Search for the cell housing the specified text and yield its (X, Y) center coordinate. 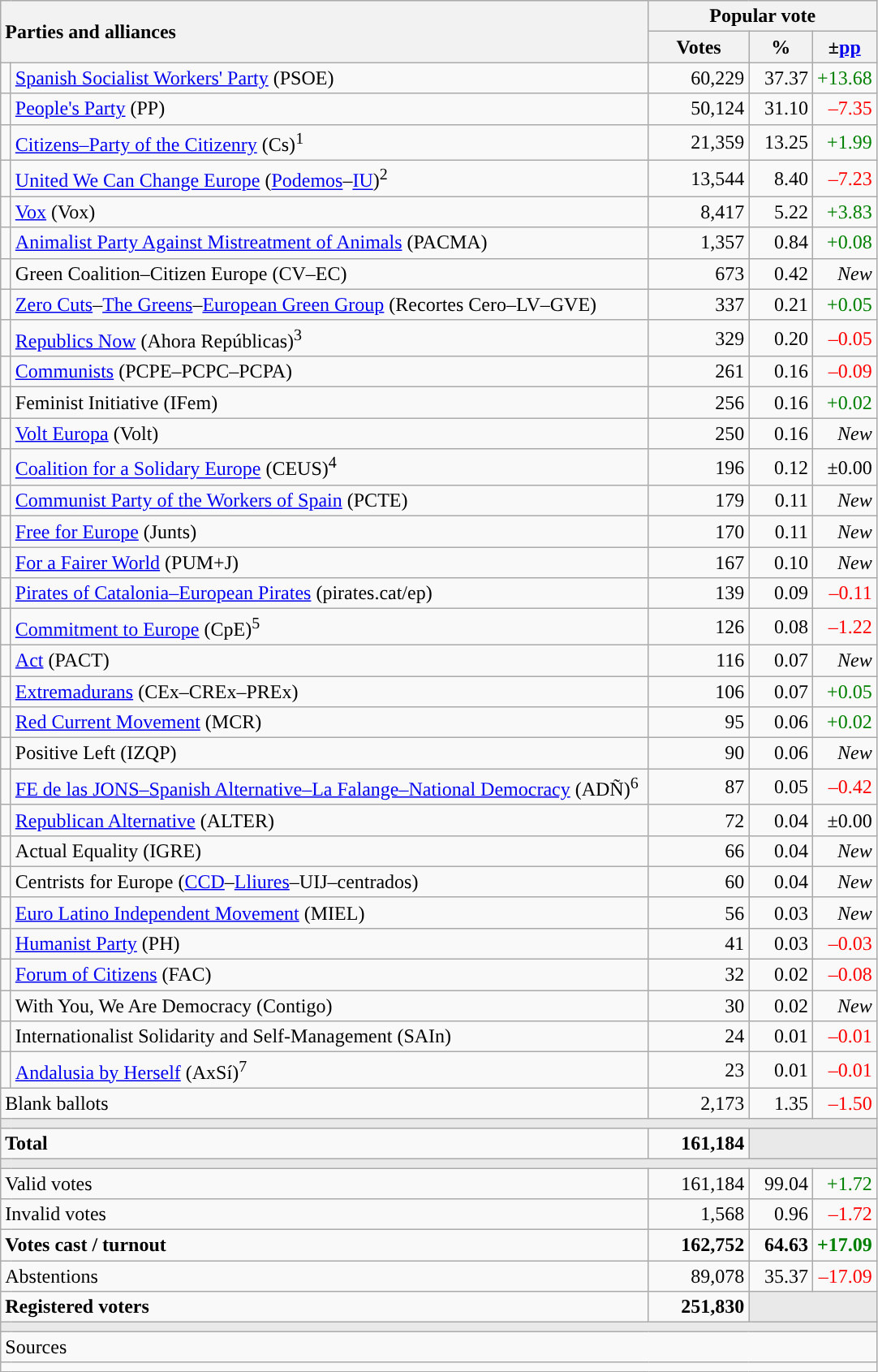
0.08 (781, 627)
–7.35 (844, 109)
66 (699, 851)
21,359 (699, 143)
Valid votes (325, 1184)
For a Fairer World (PUM+J) (329, 563)
–0.05 (844, 338)
+13.68 (844, 78)
With You, We Are Democracy (Contigo) (329, 1006)
64.63 (781, 1245)
329 (699, 338)
Andalusia by Herself (AxSí)7 (329, 1070)
0.42 (781, 274)
Communists (PCPE–PCPC–PCPA) (329, 372)
Free for Europe (Junts) (329, 532)
60,229 (699, 78)
Registered voters (325, 1307)
162,752 (699, 1245)
56 (699, 913)
196 (699, 468)
0.09 (781, 593)
Parties and alliances (325, 32)
–0.03 (844, 944)
0.05 (781, 787)
Act (PACT) (329, 660)
Zero Cuts–The Greens–European Green Group (Recortes Cero–LV–GVE) (329, 304)
0.10 (781, 563)
31.10 (781, 109)
Forum of Citizens (FAC) (329, 975)
167 (699, 563)
1,568 (699, 1215)
13.25 (781, 143)
170 (699, 532)
87 (699, 787)
–1.22 (844, 627)
% (781, 47)
50,124 (699, 109)
Coalition for a Solidary Europe (CEUS)4 (329, 468)
Invalid votes (325, 1215)
256 (699, 403)
2,173 (699, 1103)
Internationalist Solidarity and Self-Management (SAIn) (329, 1037)
Spanish Socialist Workers' Party (PSOE) (329, 78)
251,830 (699, 1307)
90 (699, 753)
24 (699, 1037)
–1.72 (844, 1215)
–0.08 (844, 975)
89,078 (699, 1276)
Animalist Party Against Mistreatment of Animals (PACMA) (329, 243)
250 (699, 434)
Vox (Vox) (329, 212)
Extremadurans (CEx–CREx–PREx) (329, 692)
–0.42 (844, 787)
±pp (844, 47)
Red Current Movement (MCR) (329, 723)
1.35 (781, 1103)
+0.08 (844, 243)
37.37 (781, 78)
Actual Equality (IGRE) (329, 851)
Sources (438, 1347)
35.37 (781, 1276)
Votes cast / turnout (325, 1245)
Euro Latino Independent Movement (MIEL) (329, 913)
337 (699, 304)
Positive Left (IZQP) (329, 753)
Volt Europa (Volt) (329, 434)
72 (699, 820)
673 (699, 274)
Feminist Initiative (IFem) (329, 403)
1,357 (699, 243)
Votes (699, 47)
+17.09 (844, 1245)
261 (699, 372)
116 (699, 660)
106 (699, 692)
0.20 (781, 338)
95 (699, 723)
Pirates of Catalonia–European Pirates (pirates.cat/ep) (329, 593)
Republics Now (Ahora Repúblicas)3 (329, 338)
Commitment to Europe (CpE)5 (329, 627)
–0.09 (844, 372)
–17.09 (844, 1276)
8.40 (781, 179)
People's Party (PP) (329, 109)
–7.23 (844, 179)
Abstentions (325, 1276)
99.04 (781, 1184)
Green Coalition–Citizen Europe (CV–EC) (329, 274)
+3.83 (844, 212)
Blank ballots (325, 1103)
–1.50 (844, 1103)
FE de las JONS–Spanish Alternative–La Falange–National Democracy (ADÑ)6 (329, 787)
Citizens–Party of the Citizenry (Cs)1 (329, 143)
+1.72 (844, 1184)
5.22 (781, 212)
Popular vote (763, 16)
–0.11 (844, 593)
60 (699, 882)
32 (699, 975)
41 (699, 944)
+1.99 (844, 143)
13,544 (699, 179)
Centrists for Europe (CCD–Lliures–UIJ–centrados) (329, 882)
23 (699, 1070)
8,417 (699, 212)
30 (699, 1006)
0.96 (781, 1215)
0.21 (781, 304)
0.84 (781, 243)
Communist Party of the Workers of Spain (PCTE) (329, 501)
Republican Alternative (ALTER) (329, 820)
Total (325, 1143)
United We Can Change Europe (Podemos–IU)2 (329, 179)
Humanist Party (PH) (329, 944)
126 (699, 627)
139 (699, 593)
179 (699, 501)
0.12 (781, 468)
